Return [X, Y] of the center of cell containing provided text 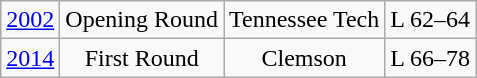
Tennessee Tech [304, 20]
L 66–78 [430, 58]
2014 [30, 58]
2002 [30, 20]
First Round [142, 58]
L 62–64 [430, 20]
Clemson [304, 58]
Opening Round [142, 20]
